Pinpoint the cell where the given text exists, returning its [x, y] midpoint coordinate. 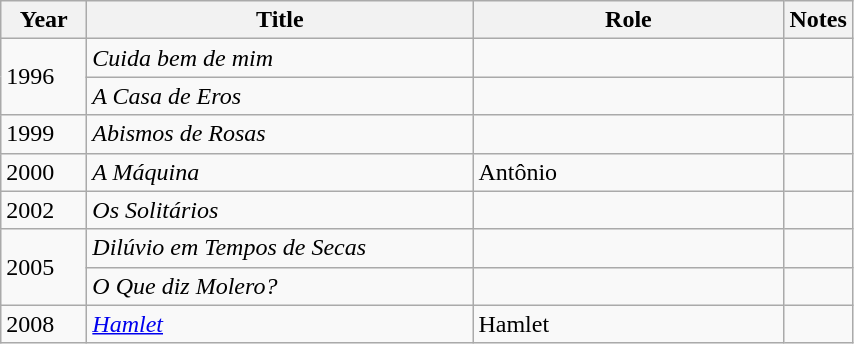
2005 [44, 267]
Dilúvio em Tempos de Secas [280, 248]
Role [628, 20]
2008 [44, 324]
1996 [44, 77]
Year [44, 20]
Cuida bem de mim [280, 58]
1999 [44, 134]
Title [280, 20]
Antônio [628, 172]
2002 [44, 210]
A Máquina [280, 172]
Notes [818, 20]
A Casa de Eros [280, 96]
Os Solitários [280, 210]
O Que diz Molero? [280, 286]
Abismos de Rosas [280, 134]
2000 [44, 172]
